Return (X, Y) of the center of cell containing provided text 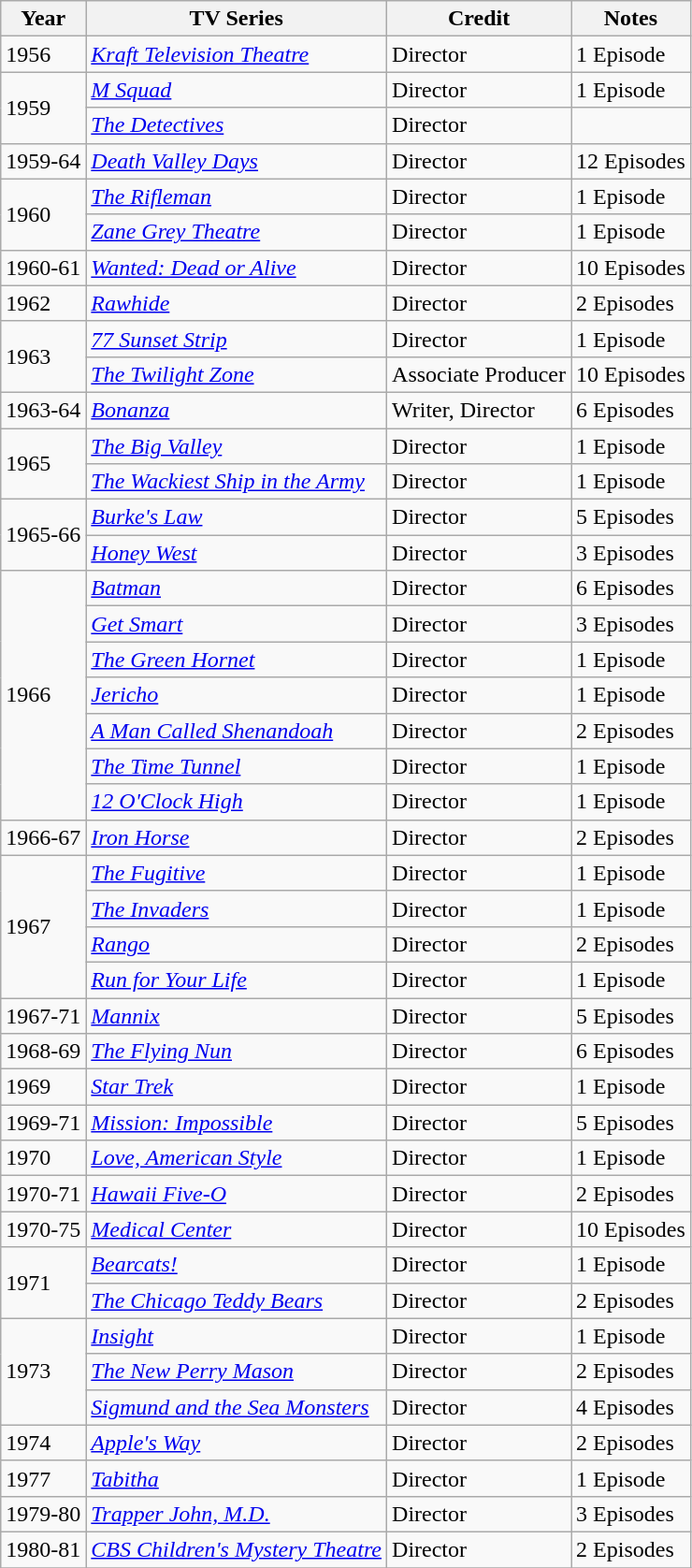
Bonanza (237, 410)
Year (43, 19)
1969-71 (43, 1123)
Batman (237, 588)
Love, American Style (237, 1158)
Honey West (237, 553)
1967-71 (43, 1015)
4 Episodes (631, 1407)
Rango (237, 944)
1971 (43, 1283)
Trapper John, M.D. (237, 1514)
Apple's Way (237, 1443)
Mannix (237, 1015)
1969 (43, 1087)
1970-71 (43, 1194)
Iron Horse (237, 837)
Kraft Television Theatre (237, 54)
Star Trek (237, 1087)
Zane Grey Theatre (237, 232)
The Chicago Teddy Bears (237, 1300)
1959 (43, 108)
Credit (479, 19)
1965-66 (43, 535)
The Green Hornet (237, 660)
Burke's Law (237, 517)
Wanted: Dead or Alive (237, 268)
The Big Valley (237, 446)
Get Smart (237, 624)
1977 (43, 1478)
1967 (43, 926)
1960 (43, 214)
Jericho (237, 695)
1966-67 (43, 837)
77 Sunset Strip (237, 339)
1962 (43, 303)
A Man Called Shenandoah (237, 731)
1959-64 (43, 161)
1974 (43, 1443)
Rawhide (237, 303)
TV Series (237, 19)
The Fugitive (237, 873)
The Time Tunnel (237, 766)
Sigmund and the Sea Monsters (237, 1407)
1980-81 (43, 1549)
Mission: Impossible (237, 1123)
1965 (43, 464)
The New Perry Mason (237, 1372)
Death Valley Days (237, 161)
Medical Center (237, 1229)
Writer, Director (479, 410)
1970-75 (43, 1229)
The Detectives (237, 125)
Insight (237, 1336)
Bearcats! (237, 1265)
Tabitha (237, 1478)
The Flying Nun (237, 1052)
1966 (43, 695)
M Squad (237, 90)
1963-64 (43, 410)
1979-80 (43, 1514)
12 O'Clock High (237, 802)
1968-69 (43, 1052)
Hawaii Five-O (237, 1194)
The Rifleman (237, 196)
CBS Children's Mystery Theatre (237, 1549)
Associate Producer (479, 374)
The Wackiest Ship in the Army (237, 482)
12 Episodes (631, 161)
1970 (43, 1158)
The Invaders (237, 908)
Run for Your Life (237, 980)
Notes (631, 19)
1960-61 (43, 268)
The Twilight Zone (237, 374)
1956 (43, 54)
1973 (43, 1372)
1963 (43, 356)
